For the text-containing cell, return its midpoint in [x, y] coordinate format. 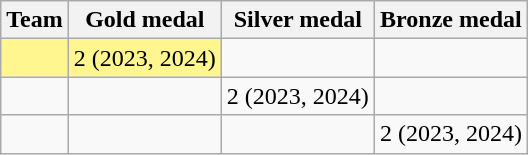
Team [35, 20]
Silver medal [298, 20]
Gold medal [144, 20]
Bronze medal [450, 20]
